Extract the [X, Y] coordinate from the center of the cell holding the provided text.  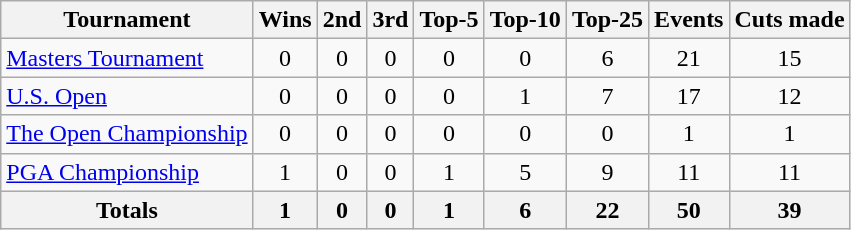
7 [607, 96]
Tournament [127, 20]
3rd [390, 20]
Top-25 [607, 20]
Masters Tournament [127, 58]
15 [790, 58]
Events [689, 20]
Wins [285, 20]
17 [689, 96]
50 [689, 210]
39 [790, 210]
Totals [127, 210]
PGA Championship [127, 172]
5 [525, 172]
2nd [342, 20]
22 [607, 210]
The Open Championship [127, 134]
U.S. Open [127, 96]
21 [689, 58]
12 [790, 96]
Top-5 [449, 20]
Top-10 [525, 20]
Cuts made [790, 20]
9 [607, 172]
